Determine the (X, Y) coordinate at the center of the cell enclosing the given text.  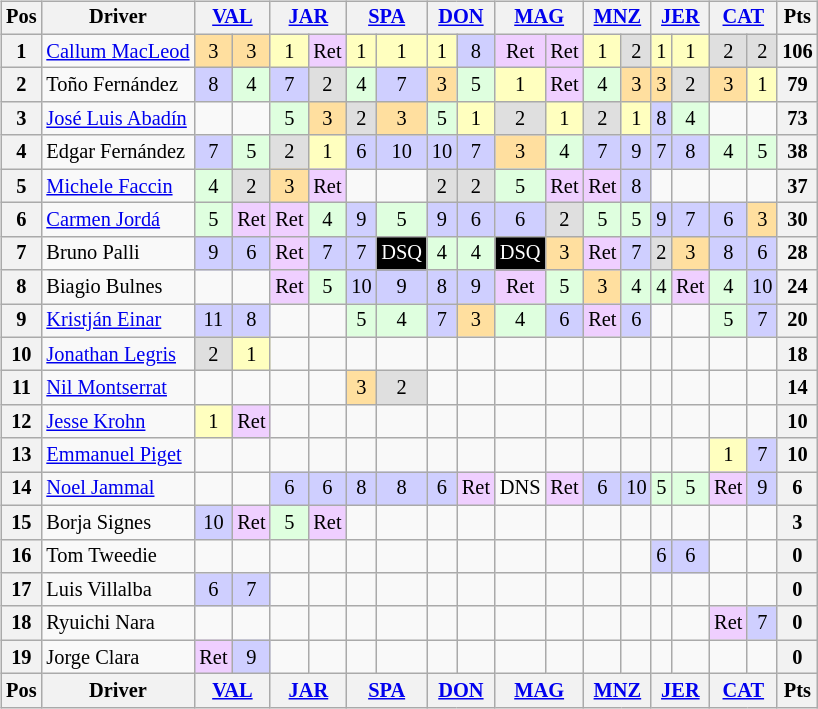
DNS (520, 489)
Biagio Bulnes (118, 287)
73 (797, 119)
Luis Villalba (118, 590)
Noel Jammal (118, 489)
Kristján Einar (118, 321)
24 (797, 287)
19 (21, 657)
Tom Tweedie (118, 556)
Borja Signes (118, 522)
30 (797, 220)
79 (797, 85)
17 (21, 590)
Jorge Clara (118, 657)
José Luis Abadín (118, 119)
106 (797, 51)
28 (797, 253)
38 (797, 152)
13 (21, 455)
Emmanuel Piget (118, 455)
Carmen Jordá (118, 220)
Bruno Palli (118, 253)
Ryuichi Nara (118, 623)
20 (797, 321)
15 (21, 522)
Michele Faccin (118, 186)
16 (21, 556)
Nil Montserrat (118, 388)
12 (21, 422)
Jesse Krohn (118, 422)
Toño Fernández (118, 85)
37 (797, 186)
Callum MacLeod (118, 51)
Jonathan Legris (118, 354)
Edgar Fernández (118, 152)
